For the text-containing cell, return its midpoint in [x, y] coordinate format. 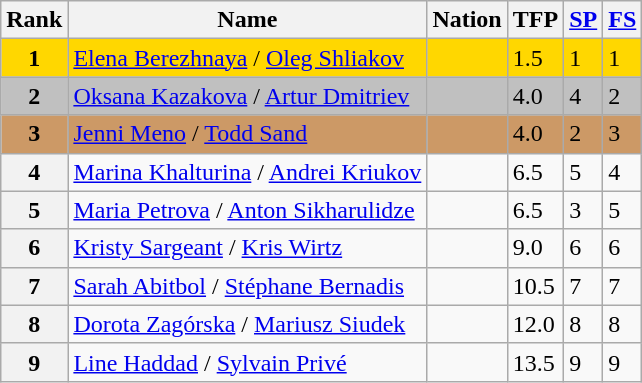
10.5 [535, 286]
1.5 [535, 58]
13.5 [535, 362]
Name [248, 20]
Dorota Zagórska / Mariusz Siudek [248, 324]
Nation [467, 20]
Sarah Abitbol / Stéphane Bernadis [248, 286]
TFP [535, 20]
Oksana Kazakova / Artur Dmitriev [248, 96]
Rank [34, 20]
9.0 [535, 248]
Elena Berezhnaya / Oleg Shliakov [248, 58]
Kristy Sargeant / Kris Wirtz [248, 248]
Jenni Meno / Todd Sand [248, 134]
12.0 [535, 324]
FS [622, 20]
Line Haddad / Sylvain Privé [248, 362]
SP [584, 20]
Marina Khalturina / Andrei Kriukov [248, 172]
Maria Petrova / Anton Sikharulidze [248, 210]
